Scan for the cell matching the given text and deliver its [X, Y] coordinate at center. 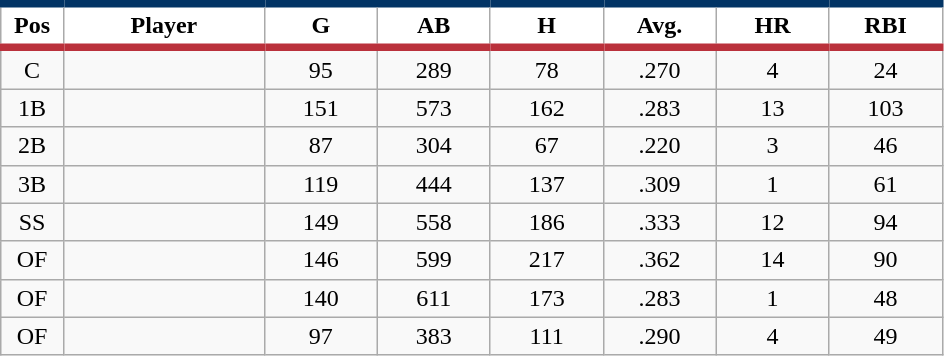
13 [772, 108]
304 [434, 146]
94 [886, 222]
599 [434, 260]
149 [320, 222]
14 [772, 260]
Player [164, 26]
186 [546, 222]
12 [772, 222]
217 [546, 260]
Avg. [660, 26]
.309 [660, 184]
78 [546, 68]
173 [546, 298]
573 [434, 108]
111 [546, 336]
48 [886, 298]
61 [886, 184]
1B [32, 108]
H [546, 26]
151 [320, 108]
558 [434, 222]
C [32, 68]
67 [546, 146]
.362 [660, 260]
87 [320, 146]
HR [772, 26]
3 [772, 146]
444 [434, 184]
2B [32, 146]
289 [434, 68]
140 [320, 298]
.333 [660, 222]
G [320, 26]
49 [886, 336]
46 [886, 146]
97 [320, 336]
SS [32, 222]
RBI [886, 26]
Pos [32, 26]
137 [546, 184]
3B [32, 184]
162 [546, 108]
146 [320, 260]
95 [320, 68]
24 [886, 68]
.270 [660, 68]
383 [434, 336]
90 [886, 260]
AB [434, 26]
.290 [660, 336]
611 [434, 298]
103 [886, 108]
.220 [660, 146]
119 [320, 184]
